Scan for the cell matching the given text and deliver its [x, y] coordinate at center. 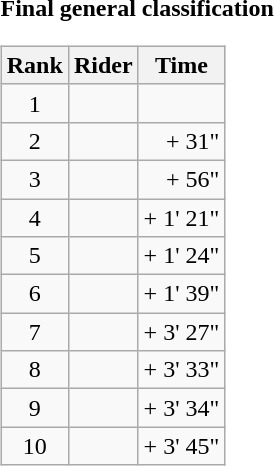
3 [34, 179]
+ 1' 24" [182, 256]
+ 3' 33" [182, 370]
Rank [34, 65]
+ 3' 34" [182, 408]
7 [34, 332]
+ 56" [182, 179]
+ 1' 21" [182, 217]
2 [34, 141]
4 [34, 217]
+ 3' 45" [182, 446]
+ 3' 27" [182, 332]
5 [34, 256]
+ 31" [182, 141]
8 [34, 370]
1 [34, 103]
Time [182, 65]
10 [34, 446]
6 [34, 294]
Rider [103, 65]
+ 1' 39" [182, 294]
9 [34, 408]
